Return (X, Y) of the center of cell containing provided text 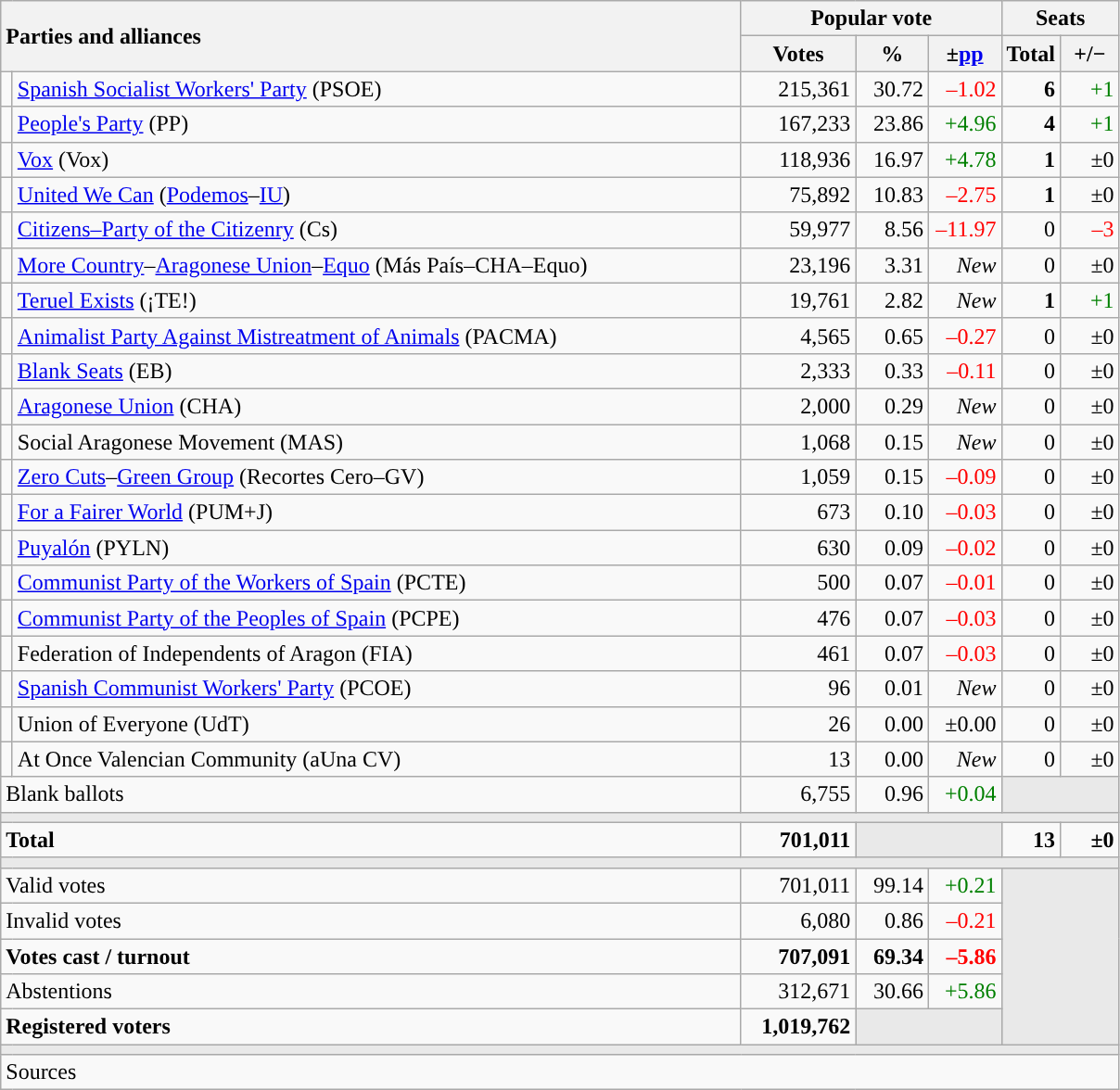
2,000 (798, 406)
1,019,762 (798, 1027)
3.31 (892, 265)
Votes (798, 54)
215,361 (798, 89)
99.14 (892, 885)
People's Party (PP) (376, 124)
–3 (1090, 230)
Parties and alliances (371, 36)
Federation of Independents of Aragon (FIA) (376, 653)
Blank ballots (371, 794)
476 (798, 618)
+4.78 (964, 159)
Citizens–Party of the Citizenry (Cs) (376, 230)
–0.21 (964, 920)
4,565 (798, 336)
–0.09 (964, 477)
+0.21 (964, 885)
Zero Cuts–Green Group (Recortes Cero–GV) (376, 477)
118,936 (798, 159)
0.01 (892, 689)
Teruel Exists (¡TE!) (376, 300)
Union of Everyone (UdT) (376, 724)
69.34 (892, 956)
0.10 (892, 513)
Communist Party of the Peoples of Spain (PCPE) (376, 618)
59,977 (798, 230)
Spanish Communist Workers' Party (PCOE) (376, 689)
–0.01 (964, 583)
30.66 (892, 992)
Social Aragonese Movement (MAS) (376, 442)
19,761 (798, 300)
673 (798, 513)
Vox (Vox) (376, 159)
For a Fairer World (PUM+J) (376, 513)
2,333 (798, 371)
Votes cast / turnout (371, 956)
% (892, 54)
Spanish Socialist Workers' Party (PSOE) (376, 89)
630 (798, 548)
4 (1031, 124)
–11.97 (964, 230)
–1.02 (964, 89)
–0.11 (964, 371)
167,233 (798, 124)
Communist Party of the Workers of Spain (PCTE) (376, 583)
707,091 (798, 956)
0.86 (892, 920)
1,068 (798, 442)
Invalid votes (371, 920)
±pp (964, 54)
At Once Valencian Community (aUna CV) (376, 759)
1,059 (798, 477)
+/− (1090, 54)
6 (1031, 89)
+4.96 (964, 124)
0.09 (892, 548)
Animalist Party Against Mistreatment of Animals (PACMA) (376, 336)
Sources (560, 1072)
2.82 (892, 300)
–5.86 (964, 956)
26 (798, 724)
–0.02 (964, 548)
96 (798, 689)
6,080 (798, 920)
23.86 (892, 124)
500 (798, 583)
6,755 (798, 794)
Registered voters (371, 1027)
More Country–Aragonese Union–Equo (Más País–CHA–Equo) (376, 265)
0.29 (892, 406)
United We Can (Podemos–IU) (376, 195)
16.97 (892, 159)
8.56 (892, 230)
0.33 (892, 371)
0.65 (892, 336)
+0.04 (964, 794)
10.83 (892, 195)
312,671 (798, 992)
Blank Seats (EB) (376, 371)
±0.00 (964, 724)
Popular vote (872, 19)
461 (798, 653)
75,892 (798, 195)
–0.27 (964, 336)
+5.86 (964, 992)
Puyalón (PYLN) (376, 548)
23,196 (798, 265)
Valid votes (371, 885)
0.96 (892, 794)
30.72 (892, 89)
Aragonese Union (CHA) (376, 406)
–2.75 (964, 195)
Seats (1061, 19)
Abstentions (371, 992)
